Extract the (X, Y) coordinate from the center of the cell holding the provided text.  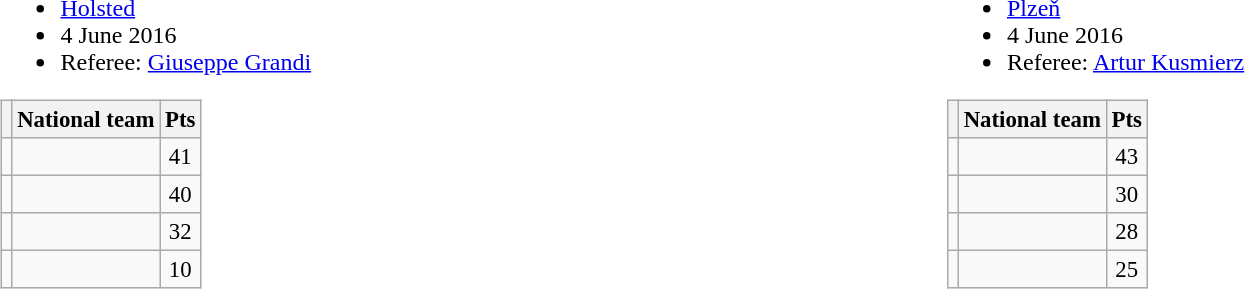
25 (1126, 270)
30 (1126, 194)
28 (1126, 232)
32 (180, 232)
41 (180, 157)
10 (180, 270)
43 (1126, 157)
40 (180, 194)
